From the cell containing the given text, extract its center point as (x, y) coordinate. 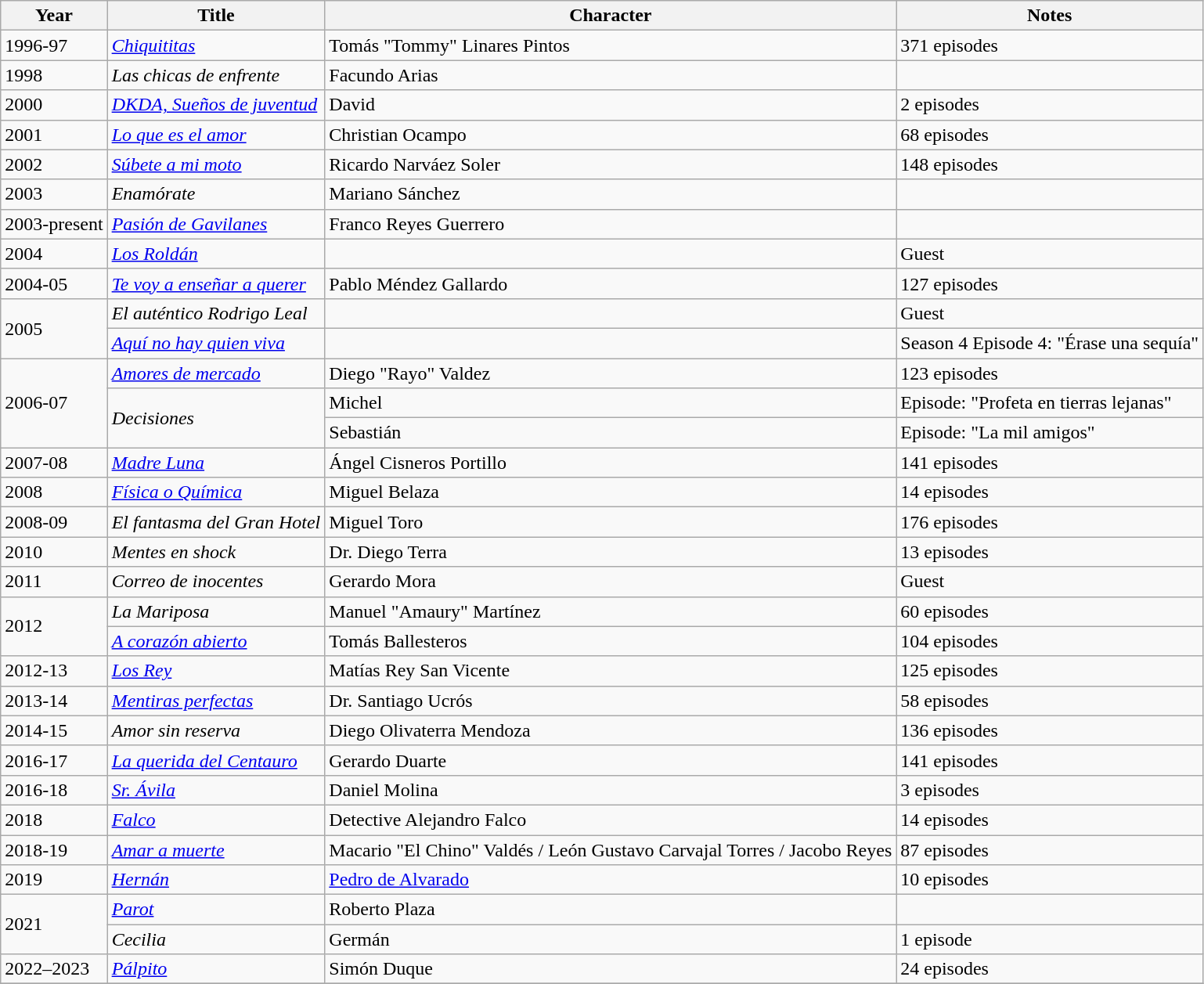
Chiquititas (216, 45)
24 episodes (1050, 969)
58 episodes (1050, 701)
Episode: "La mil amigos" (1050, 433)
2011 (54, 582)
Pasión de Gavilanes (216, 224)
David (611, 105)
2006-07 (54, 403)
Madre Luna (216, 463)
Notes (1050, 16)
104 episodes (1050, 641)
Roberto Plaza (611, 910)
2003-present (54, 224)
Parot (216, 910)
Year (54, 16)
2022–2023 (54, 969)
Ricardo Narváez Soler (611, 164)
Matías Rey San Vicente (611, 671)
2003 (54, 194)
2000 (54, 105)
Daniel Molina (611, 790)
68 episodes (1050, 135)
2007-08 (54, 463)
Física o Química (216, 492)
La Mariposa (216, 611)
Los Rey (216, 671)
2012-13 (54, 671)
2004-05 (54, 283)
2018-19 (54, 849)
Dr. Diego Terra (611, 552)
Season 4 Episode 4: "Érase una sequía" (1050, 343)
Pálpito (216, 969)
10 episodes (1050, 880)
1996-97 (54, 45)
Facundo Arias (611, 75)
Diego Olivaterra Mendoza (611, 730)
2001 (54, 135)
2016-17 (54, 760)
Episode: "Profeta en tierras lejanas" (1050, 403)
2010 (54, 552)
Title (216, 16)
Correo de inocentes (216, 582)
2021 (54, 925)
Enamórate (216, 194)
Gerardo Mora (611, 582)
Decisiones (216, 418)
Tomás "Tommy" Linares Pintos (611, 45)
Germán (611, 939)
El fantasma del Gran Hotel (216, 522)
Cecilia (216, 939)
Manuel "Amaury" Martínez (611, 611)
Michel (611, 403)
Los Roldán (216, 254)
2014-15 (54, 730)
125 episodes (1050, 671)
Miguel Toro (611, 522)
La querida del Centauro (216, 760)
Amar a muerte (216, 849)
2008-09 (54, 522)
El auténtico Rodrigo Leal (216, 313)
Mariano Sánchez (611, 194)
Pedro de Alvarado (611, 880)
Amor sin reserva (216, 730)
Dr. Santiago Ucrós (611, 701)
A corazón abierto (216, 641)
Te voy a enseñar a querer (216, 283)
Hernán (216, 880)
1998 (54, 75)
Miguel Belaza (611, 492)
2005 (54, 328)
176 episodes (1050, 522)
2016-18 (54, 790)
Mentes en shock (216, 552)
87 episodes (1050, 849)
Las chicas de enfrente (216, 75)
127 episodes (1050, 283)
2 episodes (1050, 105)
Pablo Méndez Gallardo (611, 283)
60 episodes (1050, 611)
Simón Duque (611, 969)
2018 (54, 820)
Franco Reyes Guerrero (611, 224)
Tomás Ballesteros (611, 641)
13 episodes (1050, 552)
2012 (54, 626)
136 episodes (1050, 730)
2008 (54, 492)
Macario "El Chino" Valdés / León Gustavo Carvajal Torres / Jacobo Reyes (611, 849)
Ángel Cisneros Portillo (611, 463)
Diego "Rayo" Valdez (611, 373)
123 episodes (1050, 373)
371 episodes (1050, 45)
DKDA, Sueños de juventud (216, 105)
Aquí no hay quien viva (216, 343)
Sr. Ávila (216, 790)
2013-14 (54, 701)
Sebastián (611, 433)
3 episodes (1050, 790)
Lo que es el amor (216, 135)
Gerardo Duarte (611, 760)
Súbete a mi moto (216, 164)
Christian Ocampo (611, 135)
Falco (216, 820)
1 episode (1050, 939)
Amores de mercado (216, 373)
2002 (54, 164)
Detective Alejandro Falco (611, 820)
Mentiras perfectas (216, 701)
2004 (54, 254)
148 episodes (1050, 164)
2019 (54, 880)
Character (611, 16)
